Find where the given text appears and provide that cell's center as [X, Y] coordinate. 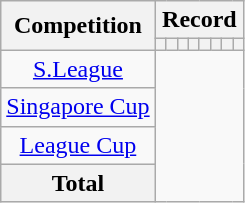
Singapore Cup [78, 107]
S.League [78, 69]
Competition [78, 26]
Record [199, 20]
Total [78, 183]
League Cup [78, 145]
